From the cell containing the given text, extract its center point as [x, y] coordinate. 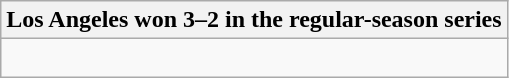
Los Angeles won 3–2 in the regular-season series [254, 20]
